Locate the cell with the specified text and output its (x, y) center coordinate. 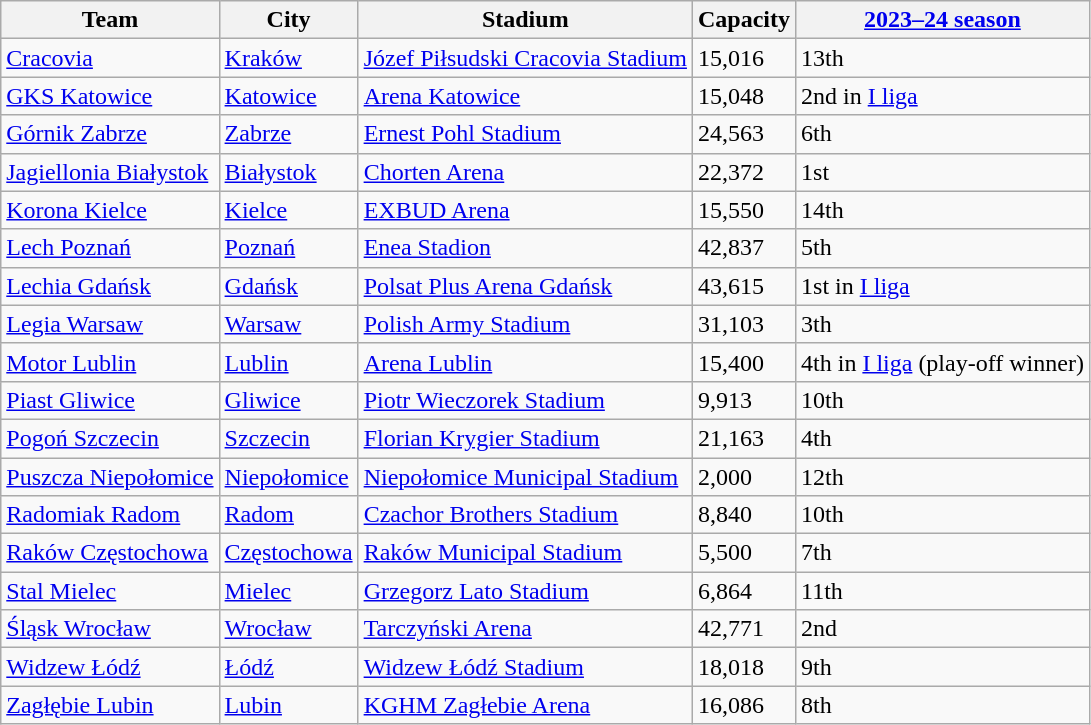
Pogoń Szczecin (110, 438)
Cracovia (110, 58)
Niepołomice (288, 477)
Zagłębie Lubin (110, 705)
4th (943, 438)
13th (943, 58)
Szczecin (288, 438)
Białystok (288, 172)
Częstochowa (288, 553)
15,016 (744, 58)
42,771 (744, 629)
Puszcza Niepołomice (110, 477)
Motor Lublin (110, 362)
22,372 (744, 172)
Piast Gliwice (110, 400)
3th (943, 324)
Wrocław (288, 629)
Górnik Zabrze (110, 134)
12th (943, 477)
11th (943, 591)
Lublin (288, 362)
31,103 (744, 324)
Łódź (288, 667)
16,086 (744, 705)
Józef Piłsudski Cracovia Stadium (525, 58)
Arena Lublin (525, 362)
Lech Poznań (110, 248)
Widzew Łódź (110, 667)
5th (943, 248)
5,500 (744, 553)
2023–24 season (943, 20)
Warsaw (288, 324)
6,864 (744, 591)
Piotr Wieczorek Stadium (525, 400)
24,563 (744, 134)
Stadium (525, 20)
Śląsk Wrocław (110, 629)
Raków Częstochowa (110, 553)
EXBUD Arena (525, 210)
Florian Krygier Stadium (525, 438)
7th (943, 553)
Arena Katowice (525, 96)
Mielec (288, 591)
15,048 (744, 96)
2nd in I liga (943, 96)
Poznań (288, 248)
Gdańsk (288, 286)
Capacity (744, 20)
21,163 (744, 438)
Kielce (288, 210)
City (288, 20)
9,913 (744, 400)
Radomiak Radom (110, 515)
Polish Army Stadium (525, 324)
Grzegorz Lato Stadium (525, 591)
Chorten Arena (525, 172)
Jagiellonia Białystok (110, 172)
Gliwice (288, 400)
2nd (943, 629)
Lechia Gdańsk (110, 286)
Tarczyński Arena (525, 629)
Radom (288, 515)
KGHM Zagłebie Arena (525, 705)
18,018 (744, 667)
Katowice (288, 96)
43,615 (744, 286)
Team (110, 20)
Raków Municipal Stadium (525, 553)
Korona Kielce (110, 210)
Kraków (288, 58)
1st in I liga (943, 286)
8,840 (744, 515)
Enea Stadion (525, 248)
14th (943, 210)
Stal Mielec (110, 591)
Ernest Pohl Stadium (525, 134)
Widzew Łódź Stadium (525, 667)
Lubin (288, 705)
9th (943, 667)
15,550 (744, 210)
Polsat Plus Arena Gdańsk (525, 286)
1st (943, 172)
Czachor Brothers Stadium (525, 515)
2,000 (744, 477)
42,837 (744, 248)
8th (943, 705)
15,400 (744, 362)
GKS Katowice (110, 96)
Legia Warsaw (110, 324)
6th (943, 134)
Zabrze (288, 134)
4th in I liga (play-off winner) (943, 362)
Niepołomice Municipal Stadium (525, 477)
